Search for the cell housing the specified text and yield its (X, Y) center coordinate. 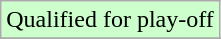
Qualified for play-off (110, 20)
